Search for the cell housing the specified text and yield its [x, y] center coordinate. 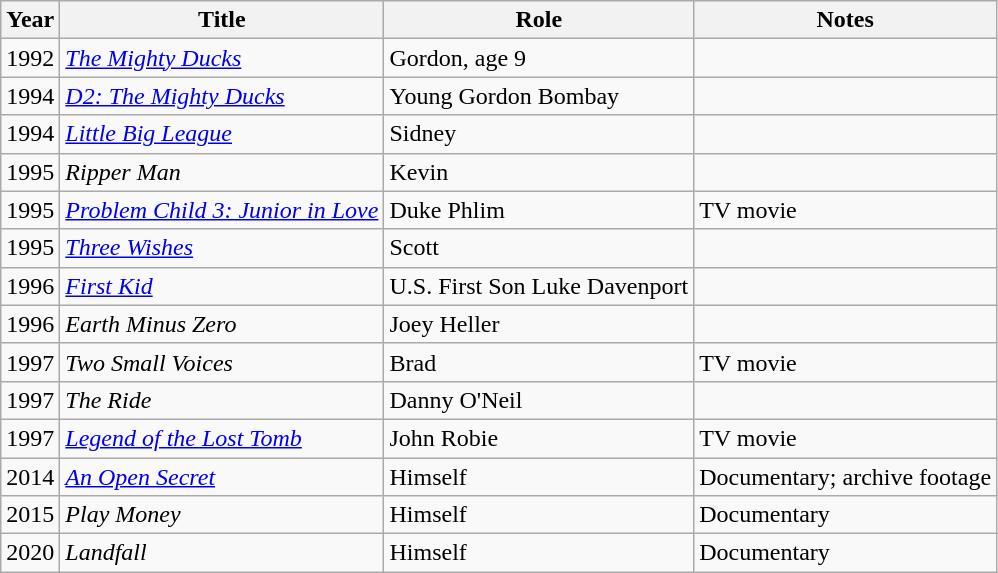
Legend of the Lost Tomb [222, 438]
U.S. First Son Luke Davenport [539, 286]
D2: The Mighty Ducks [222, 96]
Little Big League [222, 134]
Documentary; archive footage [846, 477]
Notes [846, 20]
Kevin [539, 172]
The Mighty Ducks [222, 58]
1992 [30, 58]
The Ride [222, 400]
Joey Heller [539, 324]
John Robie [539, 438]
Landfall [222, 553]
Young Gordon Bombay [539, 96]
Title [222, 20]
Scott [539, 248]
2014 [30, 477]
Three Wishes [222, 248]
Problem Child 3: Junior in Love [222, 210]
2015 [30, 515]
Danny O'Neil [539, 400]
Ripper Man [222, 172]
Two Small Voices [222, 362]
An Open Secret [222, 477]
Role [539, 20]
Gordon, age 9 [539, 58]
First Kid [222, 286]
Year [30, 20]
Duke Phlim [539, 210]
Sidney [539, 134]
Earth Minus Zero [222, 324]
Brad [539, 362]
2020 [30, 553]
Play Money [222, 515]
